Capture the cell that displays the provided text and extract its (X, Y) central coordinate. 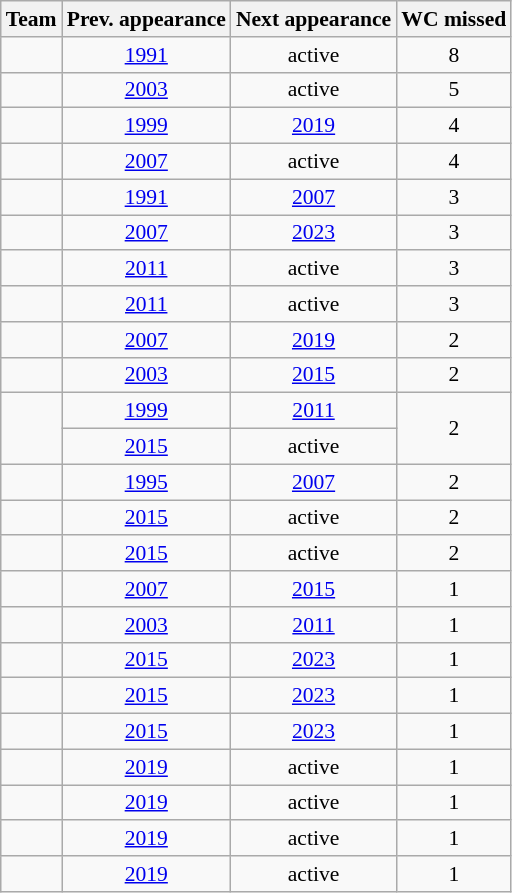
Prev. appearance (146, 19)
8 (454, 55)
Next appearance (314, 19)
5 (454, 90)
WC missed (454, 19)
Team (32, 19)
1995 (146, 482)
